Return the [X, Y] coordinate for the center point of the cell that contains the specified text.  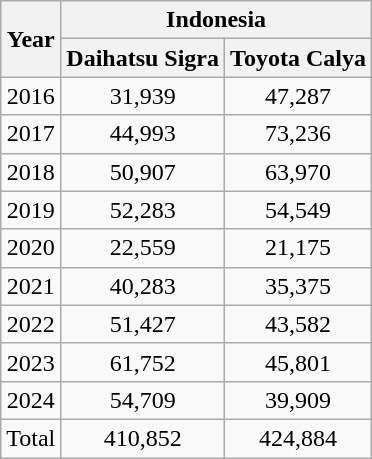
73,236 [298, 134]
22,559 [143, 248]
44,993 [143, 134]
Indonesia [216, 20]
35,375 [298, 286]
50,907 [143, 172]
47,287 [298, 96]
Toyota Calya [298, 58]
410,852 [143, 438]
61,752 [143, 362]
39,909 [298, 400]
2023 [31, 362]
2020 [31, 248]
54,549 [298, 210]
Year [31, 39]
2021 [31, 286]
2024 [31, 400]
31,939 [143, 96]
21,175 [298, 248]
63,970 [298, 172]
43,582 [298, 324]
424,884 [298, 438]
2018 [31, 172]
2019 [31, 210]
40,283 [143, 286]
2016 [31, 96]
2017 [31, 134]
Total [31, 438]
2022 [31, 324]
54,709 [143, 400]
45,801 [298, 362]
51,427 [143, 324]
52,283 [143, 210]
Daihatsu Sigra [143, 58]
